Provide the (X, Y) coordinate of the cell's center where the given text is located.  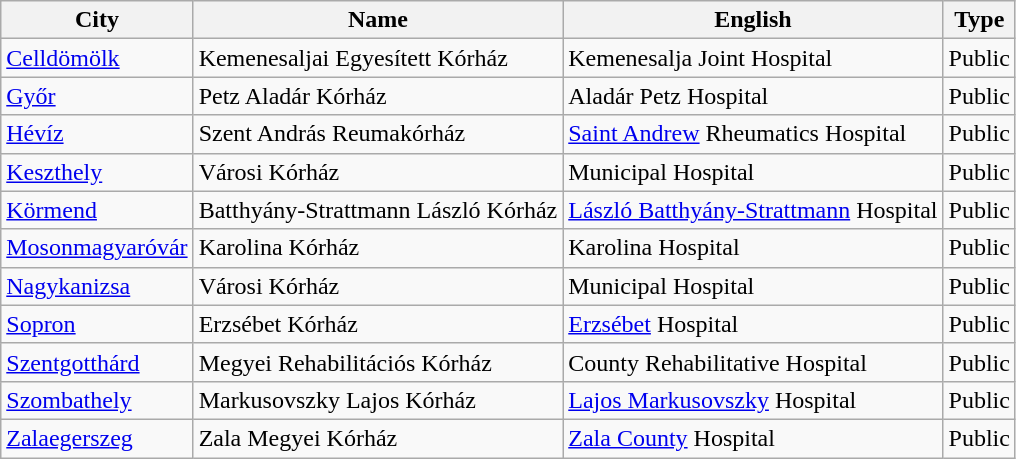
Erzsébet Hospital (753, 324)
Kemenesaljai Egyesített Kórház (378, 58)
Szentgotthárd (97, 362)
Zala Megyei Kórház (378, 438)
Győr (97, 96)
Saint Andrew Rheumatics Hospital (753, 134)
Zala County Hospital (753, 438)
Szombathely (97, 400)
Kemenesalja Joint Hospital (753, 58)
Batthyány-Strattmann László Kórház (378, 210)
Karolina Kórház (378, 248)
Nagykanizsa (97, 286)
County Rehabilitative Hospital (753, 362)
Szent András Reumakórház (378, 134)
City (97, 20)
Mosonmagyaróvár (97, 248)
László Batthyány-Strattmann Hospital (753, 210)
Körmend (97, 210)
Erzsébet Kórház (378, 324)
Megyei Rehabilitációs Kórház (378, 362)
Celldömölk (97, 58)
Markusovszky Lajos Kórház (378, 400)
Zalaegerszeg (97, 438)
Type (979, 20)
Name (378, 20)
English (753, 20)
Sopron (97, 324)
Karolina Hospital (753, 248)
Hévíz (97, 134)
Lajos Markusovszky Hospital (753, 400)
Petz Aladár Kórház (378, 96)
Keszthely (97, 172)
Aladár Petz Hospital (753, 96)
